Pinpoint the cell where the given text exists, returning its [X, Y] midpoint coordinate. 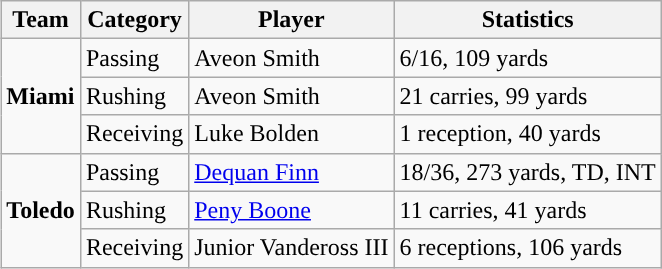
6/16, 109 yards [528, 58]
Category [134, 20]
Dequan Finn [292, 172]
Team [41, 20]
21 carries, 99 yards [528, 96]
18/36, 273 yards, TD, INT [528, 172]
Toledo [41, 210]
Statistics [528, 20]
1 reception, 40 yards [528, 134]
6 receptions, 106 yards [528, 248]
11 carries, 41 yards [528, 210]
Luke Bolden [292, 134]
Miami [41, 96]
Peny Boone [292, 210]
Junior Vandeross III [292, 248]
Player [292, 20]
